Return [X, Y] of the center of cell containing provided text 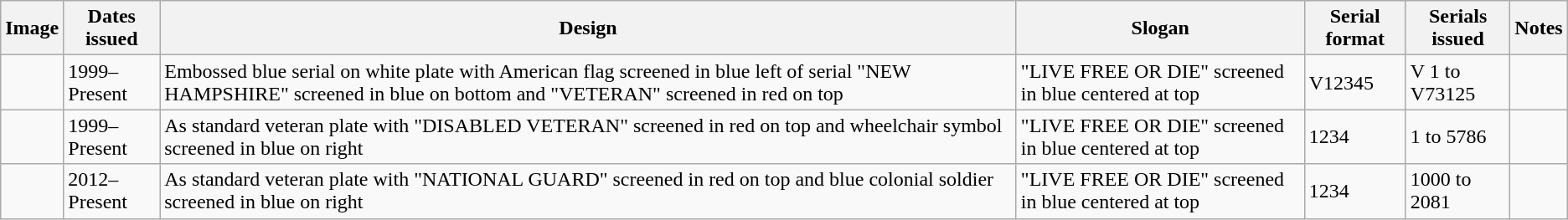
1000 to 2081 [1457, 191]
Dates issued [112, 28]
As standard veteran plate with "DISABLED VETERAN" screened in red on top and wheelchair symbol screened in blue on right [588, 137]
V 1 to V73125 [1457, 82]
Image [32, 28]
Slogan [1160, 28]
Serials issued [1457, 28]
Notes [1539, 28]
As standard veteran plate with "NATIONAL GUARD" screened in red on top and blue colonial soldier screened in blue on right [588, 191]
V12345 [1355, 82]
1 to 5786 [1457, 137]
Design [588, 28]
Serial format [1355, 28]
2012–Present [112, 191]
